From the cell containing the given text, extract its center point as (X, Y) coordinate. 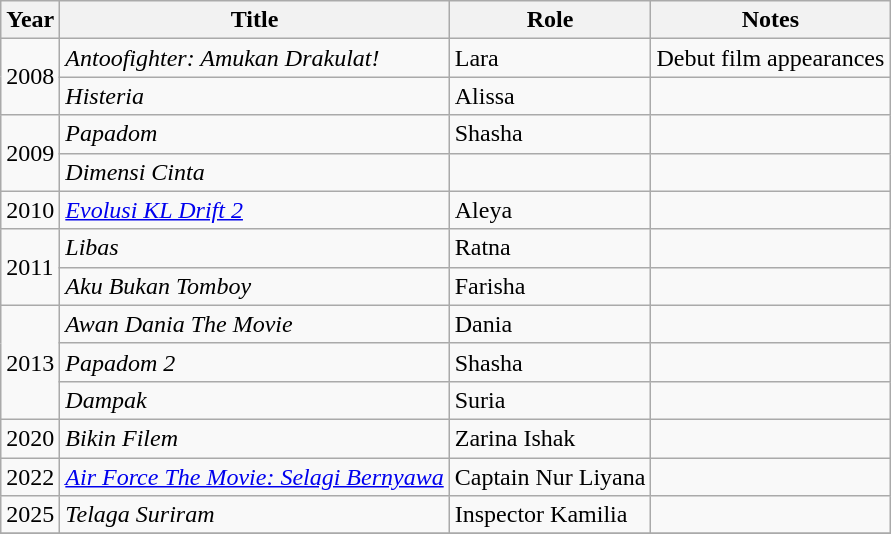
Papadom 2 (254, 362)
Notes (770, 20)
2011 (30, 267)
Dimensi Cinta (254, 172)
Farisha (550, 286)
Role (550, 20)
Evolusi KL Drift 2 (254, 210)
Lara (550, 58)
Air Force The Movie: Selagi Bernyawa (254, 477)
Papadom (254, 134)
Zarina Ishak (550, 438)
Aku Bukan Tomboy (254, 286)
Histeria (254, 96)
Year (30, 20)
2009 (30, 153)
Bikin Filem (254, 438)
Alissa (550, 96)
Debut film appearances (770, 58)
2025 (30, 515)
2022 (30, 477)
Inspector Kamilia (550, 515)
Libas (254, 248)
Title (254, 20)
Captain Nur Liyana (550, 477)
Dampak (254, 400)
Telaga Suriram (254, 515)
Antoofighter: Amukan Drakulat! (254, 58)
2008 (30, 77)
2010 (30, 210)
2013 (30, 362)
Dania (550, 324)
2020 (30, 438)
Suria (550, 400)
Aleya (550, 210)
Ratna (550, 248)
Awan Dania The Movie (254, 324)
